Extract the [X, Y] coordinate from the center of the cell holding the provided text.  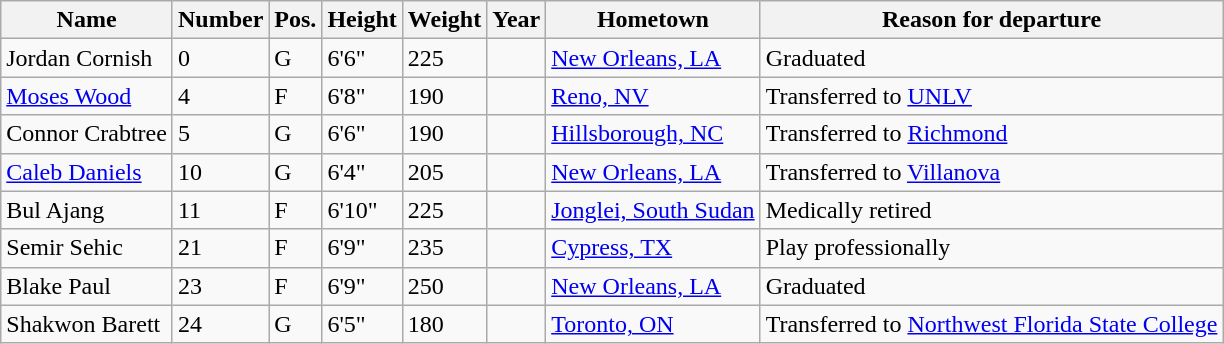
205 [444, 172]
11 [220, 210]
Pos. [296, 20]
24 [220, 324]
250 [444, 286]
Transferred to Richmond [992, 134]
10 [220, 172]
Weight [444, 20]
235 [444, 248]
Toronto, ON [653, 324]
Moses Wood [87, 96]
0 [220, 58]
Number [220, 20]
Transferred to Villanova [992, 172]
Hometown [653, 20]
Connor Crabtree [87, 134]
Semir Sehic [87, 248]
Jordan Cornish [87, 58]
Bul Ajang [87, 210]
6'5" [362, 324]
Blake Paul [87, 286]
6'10" [362, 210]
180 [444, 324]
Hillsborough, NC [653, 134]
5 [220, 134]
Name [87, 20]
21 [220, 248]
Cypress, TX [653, 248]
Reno, NV [653, 96]
Transferred to UNLV [992, 96]
Jonglei, South Sudan [653, 210]
6'8" [362, 96]
Reason for departure [992, 20]
4 [220, 96]
Shakwon Barett [87, 324]
Play professionally [992, 248]
Year [516, 20]
Medically retired [992, 210]
Transferred to Northwest Florida State College [992, 324]
Caleb Daniels [87, 172]
Height [362, 20]
6'4" [362, 172]
23 [220, 286]
